Return (x, y) of the center of cell containing provided text 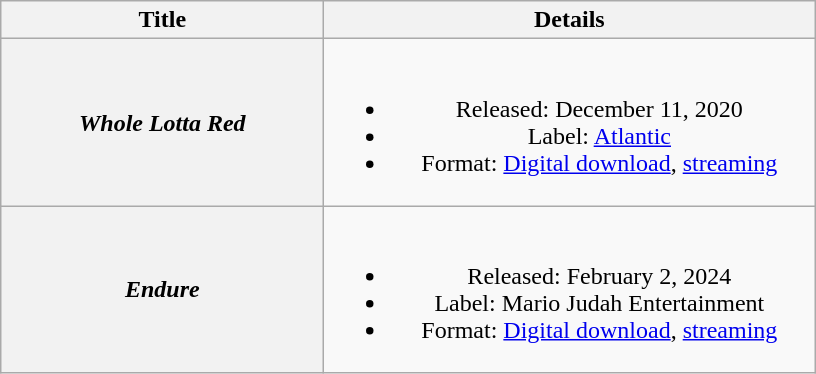
Released: December 11, 2020Label: AtlanticFormat: Digital download, streaming (570, 122)
Whole Lotta Red (162, 122)
Details (570, 20)
Endure (162, 290)
Released: February 2, 2024Label: Mario Judah EntertainmentFormat: Digital download, streaming (570, 290)
Title (162, 20)
